Detect which cell encompasses the target text, then output its (x, y) center coordinate. 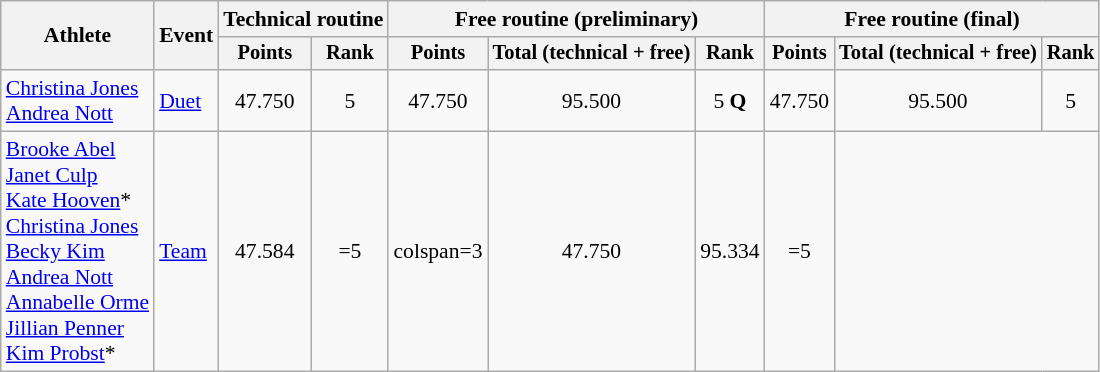
Event (186, 36)
Christina JonesAndrea Nott (78, 100)
colspan=3 (438, 252)
95.334 (730, 252)
5 Q (730, 100)
Free routine (preliminary) (576, 19)
Brooke AbelJanet CulpKate Hooven*Christina JonesBecky KimAndrea NottAnnabelle OrmeJillian PennerKim Probst* (78, 252)
Free routine (final) (932, 19)
Team (186, 252)
Athlete (78, 36)
Duet (186, 100)
Technical routine (303, 19)
47.584 (264, 252)
